Extract the [x, y] coordinate from the center of the cell holding the provided text.  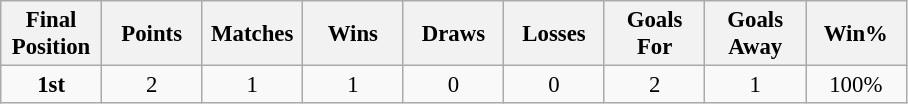
Losses [554, 34]
Goals Away [756, 34]
Matches [252, 34]
Draws [454, 34]
100% [856, 85]
Points [152, 34]
1st [52, 85]
Goals For [654, 34]
Final Position [52, 34]
Win% [856, 34]
Wins [354, 34]
